Return the (X, Y) coordinate for the center point of the cell that contains the specified text.  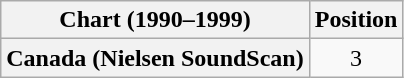
3 (356, 58)
Chart (1990–1999) (155, 20)
Canada (Nielsen SoundScan) (155, 58)
Position (356, 20)
